For the text-containing cell, return its midpoint in [X, Y] coordinate format. 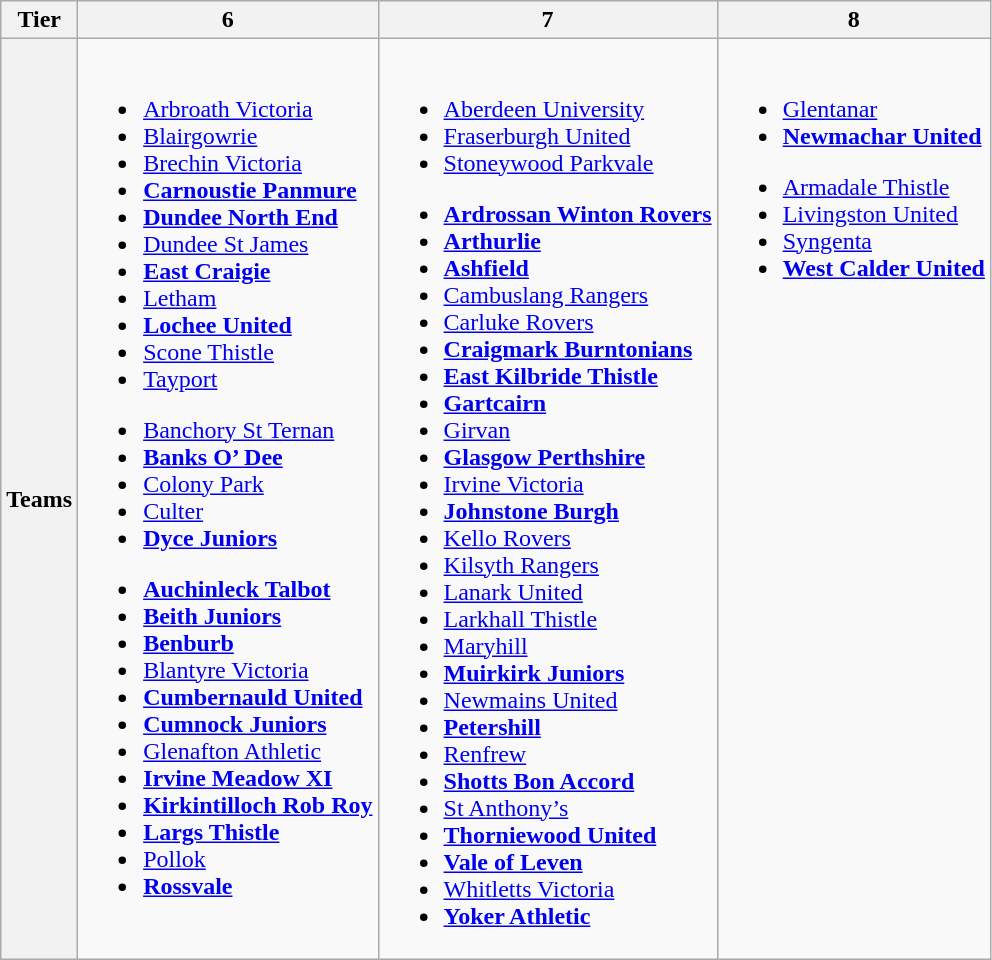
Tier [40, 20]
Teams [40, 499]
6 [228, 20]
GlentanarNewmachar UnitedArmadale ThistleLivingston UnitedSyngentaWest Calder United [854, 499]
7 [548, 20]
8 [854, 20]
